Locate the cell with the specified text and output its [x, y] center coordinate. 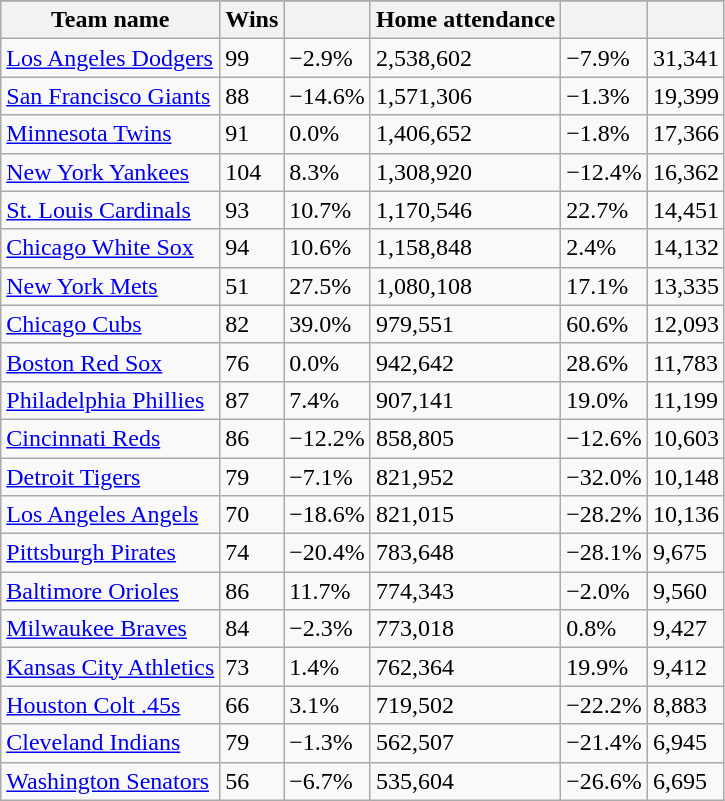
84 [252, 629]
10,603 [686, 438]
Minnesota Twins [110, 134]
93 [252, 210]
Detroit Tigers [110, 477]
979,551 [465, 324]
10.7% [328, 210]
Pittsburgh Pirates [110, 553]
1,158,848 [465, 248]
1,406,652 [465, 134]
70 [252, 515]
783,648 [465, 553]
Boston Red Sox [110, 362]
1,080,108 [465, 286]
10,148 [686, 477]
9,427 [686, 629]
1,571,306 [465, 96]
3.1% [328, 705]
0.8% [604, 629]
6,945 [686, 743]
821,952 [465, 477]
San Francisco Giants [110, 96]
−20.4% [328, 553]
New York Mets [110, 286]
907,141 [465, 400]
Los Angeles Dodgers [110, 58]
19.0% [604, 400]
82 [252, 324]
−2.3% [328, 629]
19.9% [604, 667]
Cincinnati Reds [110, 438]
942,642 [465, 362]
11.7% [328, 591]
−28.2% [604, 515]
719,502 [465, 705]
1.4% [328, 667]
2.4% [604, 248]
10.6% [328, 248]
22.7% [604, 210]
−2.0% [604, 591]
−12.4% [604, 172]
9,412 [686, 667]
94 [252, 248]
6,695 [686, 781]
−22.2% [604, 705]
773,018 [465, 629]
73 [252, 667]
821,015 [465, 515]
13,335 [686, 286]
−32.0% [604, 477]
9,675 [686, 553]
562,507 [465, 743]
12,093 [686, 324]
−12.6% [604, 438]
11,783 [686, 362]
858,805 [465, 438]
−14.6% [328, 96]
−26.6% [604, 781]
17,366 [686, 134]
56 [252, 781]
New York Yankees [110, 172]
19,399 [686, 96]
−21.4% [604, 743]
10,136 [686, 515]
Chicago White Sox [110, 248]
11,199 [686, 400]
Kansas City Athletics [110, 667]
−12.2% [328, 438]
−28.1% [604, 553]
Houston Colt .45s [110, 705]
76 [252, 362]
−7.1% [328, 477]
−6.7% [328, 781]
7.4% [328, 400]
66 [252, 705]
−18.6% [328, 515]
1,308,920 [465, 172]
St. Louis Cardinals [110, 210]
1,170,546 [465, 210]
Milwaukee Braves [110, 629]
Los Angeles Angels [110, 515]
Home attendance [465, 20]
Washington Senators [110, 781]
774,343 [465, 591]
74 [252, 553]
Team name [110, 20]
27.5% [328, 286]
8,883 [686, 705]
99 [252, 58]
14,132 [686, 248]
Cleveland Indians [110, 743]
91 [252, 134]
Chicago Cubs [110, 324]
28.6% [604, 362]
39.0% [328, 324]
14,451 [686, 210]
762,364 [465, 667]
31,341 [686, 58]
535,604 [465, 781]
104 [252, 172]
2,538,602 [465, 58]
−7.9% [604, 58]
16,362 [686, 172]
17.1% [604, 286]
Philadelphia Phillies [110, 400]
88 [252, 96]
Wins [252, 20]
Baltimore Orioles [110, 591]
60.6% [604, 324]
51 [252, 286]
87 [252, 400]
8.3% [328, 172]
−2.9% [328, 58]
9,560 [686, 591]
−1.8% [604, 134]
